Locate the cell with the specified text and output its (X, Y) center coordinate. 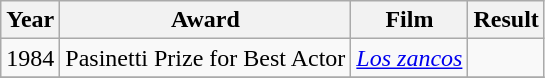
Award (206, 20)
Year (30, 20)
Pasinetti Prize for Best Actor (206, 58)
Result (506, 20)
Los zancos (410, 58)
1984 (30, 58)
Film (410, 20)
